Locate the cell with the specified text and output its [X, Y] center coordinate. 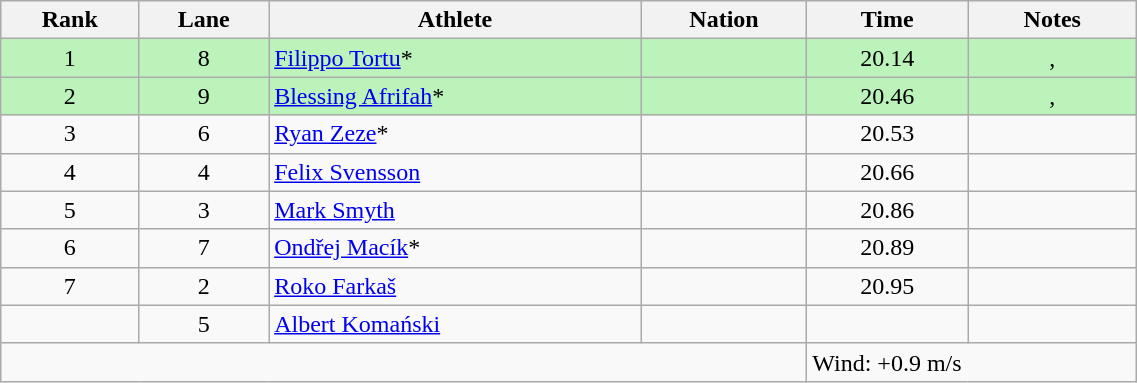
Ryan Zeze* [456, 134]
Roko Farkaš [456, 286]
Mark Smyth [456, 210]
Albert Komański [456, 324]
Filippo Tortu* [456, 58]
8 [204, 58]
Athlete [456, 20]
20.86 [888, 210]
Blessing Afrifah* [456, 96]
Notes [1052, 20]
Time [888, 20]
20.95 [888, 286]
20.66 [888, 172]
20.14 [888, 58]
1 [70, 58]
Lane [204, 20]
Nation [724, 20]
Felix Svensson [456, 172]
20.46 [888, 96]
9 [204, 96]
Wind: +0.9 m/s [972, 362]
20.53 [888, 134]
Rank [70, 20]
20.89 [888, 248]
Ondřej Macík* [456, 248]
